Output the [X, Y] coordinate of the center of the cell containing the given text.  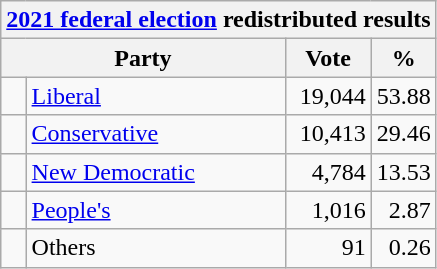
New Democratic [156, 172]
% [404, 58]
People's [156, 210]
Others [156, 248]
19,044 [328, 96]
4,784 [328, 172]
13.53 [404, 172]
2021 federal election redistributed results [218, 20]
53.88 [404, 96]
Vote [328, 58]
Conservative [156, 134]
Liberal [156, 96]
29.46 [404, 134]
91 [328, 248]
2.87 [404, 210]
1,016 [328, 210]
10,413 [328, 134]
Party [143, 58]
0.26 [404, 248]
